From the cell containing the given text, extract its center point as (X, Y) coordinate. 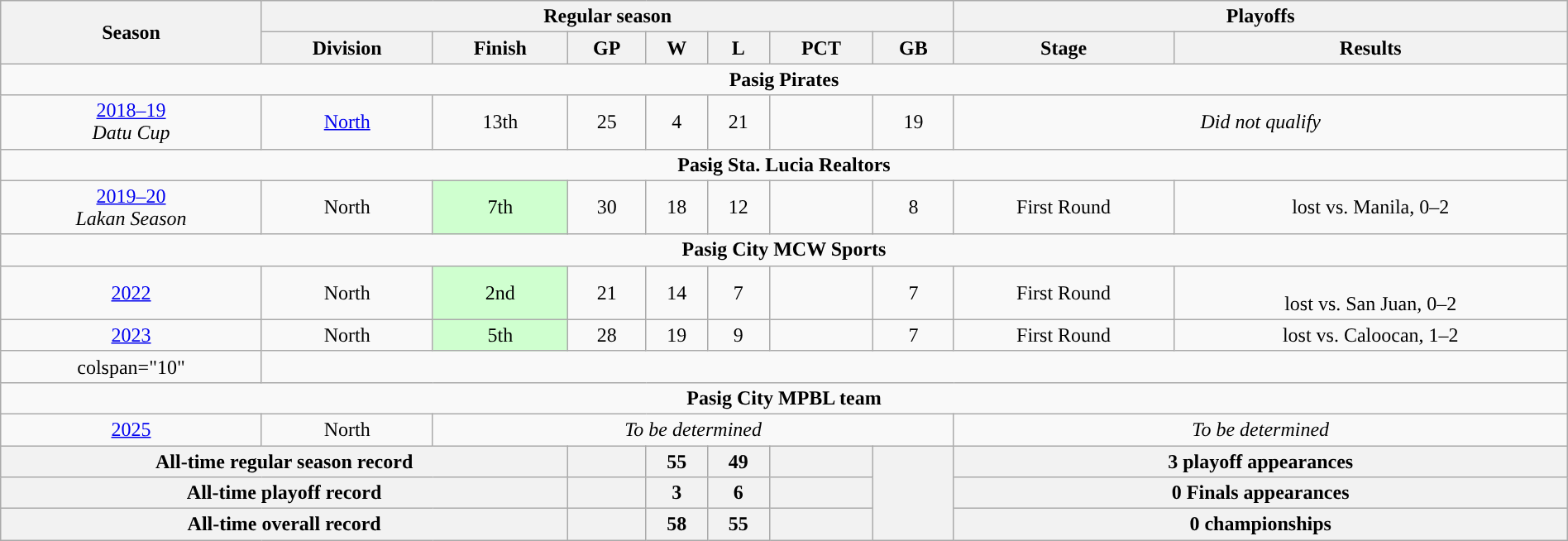
Stage (1064, 48)
49 (739, 461)
Season (131, 32)
Results (1370, 48)
2022 (131, 293)
6 (739, 493)
PCT (821, 48)
5th (500, 335)
3 playoff appearances (1260, 461)
2023 (131, 335)
25 (607, 122)
2nd (500, 293)
0 Finals appearances (1260, 493)
All-time playoff record (284, 493)
lost vs. San Juan, 0–2 (1370, 293)
8 (913, 207)
Pasig Sta. Lucia Realtors (784, 165)
14 (676, 293)
0 championships (1260, 524)
Division (347, 48)
4 (676, 122)
12 (739, 207)
Regular season (607, 17)
Did not qualify (1260, 122)
9 (739, 335)
58 (676, 524)
3 (676, 493)
13th (500, 122)
2019–20 Lakan Season (131, 207)
All-time regular season record (284, 461)
Pasig Pirates (784, 79)
18 (676, 207)
Finish (500, 48)
GP (607, 48)
GB (913, 48)
All-time overall record (284, 524)
7th (500, 207)
Playoffs (1260, 17)
30 (607, 207)
L (739, 48)
2018–19 Datu Cup (131, 122)
28 (607, 335)
Pasig City MPBL team (784, 398)
Pasig City MCW Sports (784, 250)
2025 (131, 429)
W (676, 48)
colspan="10" (131, 366)
lost vs. Caloocan, 1–2 (1370, 335)
lost vs. Manila, 0–2 (1370, 207)
